Return [X, Y] of the center of cell containing provided text 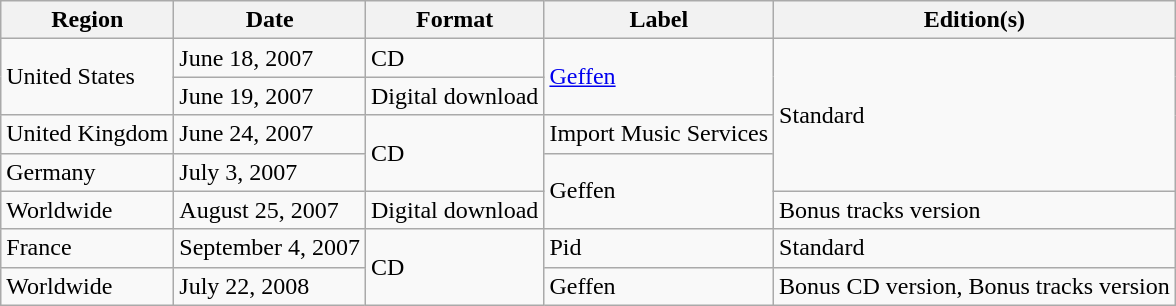
United Kingdom [88, 134]
Pid [659, 248]
Germany [88, 172]
United States [88, 77]
Format [455, 20]
August 25, 2007 [270, 210]
September 4, 2007 [270, 248]
July 22, 2008 [270, 286]
Region [88, 20]
June 18, 2007 [270, 58]
Edition(s) [975, 20]
France [88, 248]
Label [659, 20]
June 24, 2007 [270, 134]
Date [270, 20]
June 19, 2007 [270, 96]
July 3, 2007 [270, 172]
Bonus CD version, Bonus tracks version [975, 286]
Bonus tracks version [975, 210]
Import Music Services [659, 134]
